Detect which cell encompasses the target text, then output its [X, Y] center coordinate. 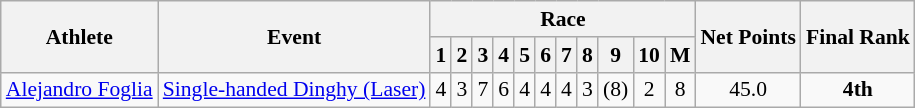
M [680, 55]
Net Points [748, 36]
5 [524, 55]
Event [294, 36]
4th [858, 90]
1 [440, 55]
45.0 [748, 90]
(8) [616, 90]
Single-handed Dinghy (Laser) [294, 90]
Athlete [80, 36]
Final Rank [858, 36]
9 [616, 55]
Alejandro Foglia [80, 90]
Race [562, 19]
10 [649, 55]
